Output the [x, y] coordinate of the center of the cell containing the given text.  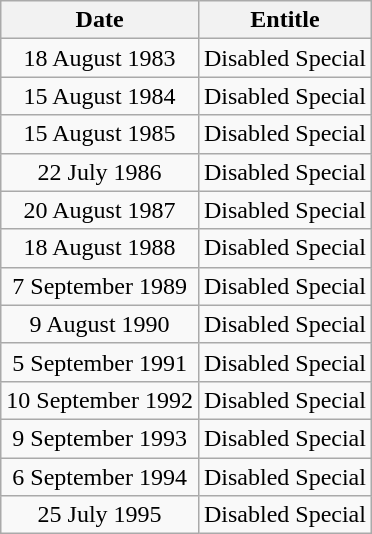
9 September 1993 [100, 438]
22 July 1986 [100, 172]
9 August 1990 [100, 324]
15 August 1985 [100, 134]
18 August 1988 [100, 248]
7 September 1989 [100, 286]
10 September 1992 [100, 400]
Entitle [284, 20]
15 August 1984 [100, 96]
20 August 1987 [100, 210]
6 September 1994 [100, 477]
18 August 1983 [100, 58]
25 July 1995 [100, 515]
5 September 1991 [100, 362]
Date [100, 20]
